Scan for the cell matching the given text and deliver its [X, Y] coordinate at center. 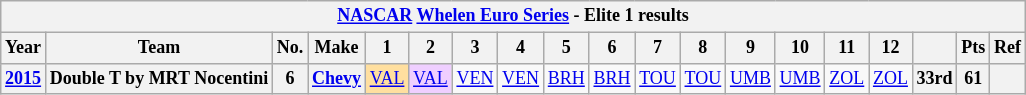
Pts [974, 48]
5 [566, 48]
Team [158, 48]
2 [430, 48]
10 [800, 48]
61 [974, 78]
NASCAR Whelen Euro Series - Elite 1 results [514, 16]
3 [475, 48]
9 [751, 48]
Make [337, 48]
1 [386, 48]
Chevy [337, 78]
Double T by MRT Nocentini [158, 78]
12 [891, 48]
2015 [24, 78]
No. [290, 48]
4 [521, 48]
8 [702, 48]
7 [658, 48]
11 [847, 48]
Year [24, 48]
33rd [934, 78]
Ref [1008, 48]
